For the text-containing cell, return its midpoint in (x, y) coordinate format. 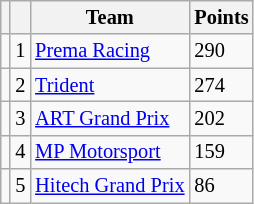
159 (221, 152)
Hitech Grand Prix (110, 186)
274 (221, 85)
MP Motorsport (110, 152)
ART Grand Prix (110, 118)
5 (20, 186)
Team (110, 17)
2 (20, 85)
Trident (110, 85)
290 (221, 51)
Points (221, 17)
Prema Racing (110, 51)
1 (20, 51)
4 (20, 152)
202 (221, 118)
86 (221, 186)
3 (20, 118)
